From the cell containing the given text, extract its center point as (x, y) coordinate. 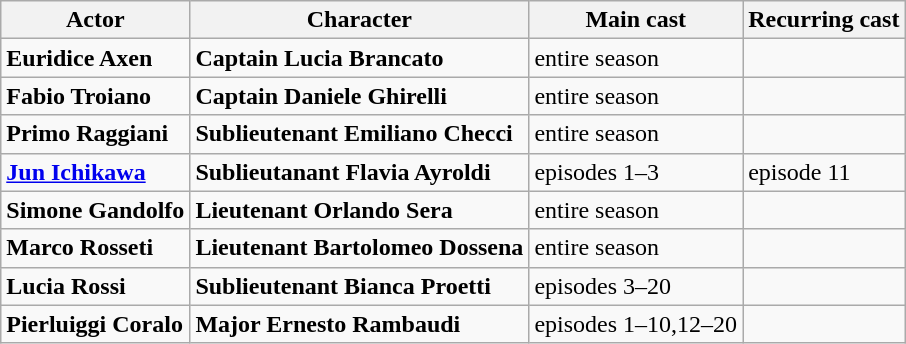
Lieutenant Orlando Sera (360, 210)
episodes 1–10,12–20 (636, 324)
Marco Rosseti (96, 248)
Character (360, 20)
Recurring cast (824, 20)
Lucia Rossi (96, 286)
Simone Gandolfo (96, 210)
Captain Lucia Brancato (360, 58)
Sublieutanant Flavia Ayroldi (360, 172)
Primo Raggiani (96, 134)
episodes 1–3 (636, 172)
Euridice Axen (96, 58)
Actor (96, 20)
Captain Daniele Ghirelli (360, 96)
Main cast (636, 20)
episode 11 (824, 172)
Sublieutenant Emiliano Checci (360, 134)
Pierluiggi Coralo (96, 324)
Major Ernesto Rambaudi (360, 324)
Jun Ichikawa (96, 172)
Sublieutenant Bianca Proetti (360, 286)
Fabio Troiano (96, 96)
Lieutenant Bartolomeo Dossena (360, 248)
episodes 3–20 (636, 286)
